Capture the cell that displays the provided text and extract its [x, y] central coordinate. 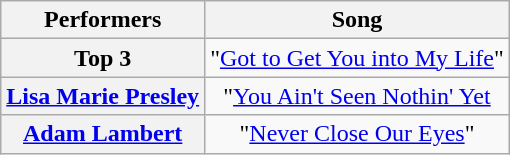
"You Ain't Seen Nothin' Yet [358, 96]
Top 3 [103, 58]
Adam Lambert [103, 134]
Lisa Marie Presley [103, 96]
"Got to Get You into My Life" [358, 58]
"Never Close Our Eyes" [358, 134]
Performers [103, 20]
Song [358, 20]
